Find where the given text appears and provide that cell's center as [X, Y] coordinate. 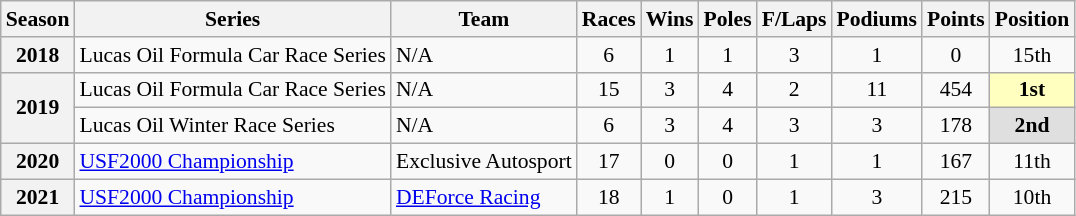
2019 [38, 108]
17 [609, 162]
2nd [1032, 126]
1st [1032, 90]
Podiums [878, 19]
15 [609, 90]
Races [609, 19]
Series [232, 19]
F/Laps [794, 19]
Poles [728, 19]
2 [794, 90]
Season [38, 19]
2018 [38, 55]
Wins [670, 19]
215 [956, 197]
11 [878, 90]
Lucas Oil Winter Race Series [232, 126]
Position [1032, 19]
2021 [38, 197]
454 [956, 90]
11th [1032, 162]
DEForce Racing [484, 197]
10th [1032, 197]
167 [956, 162]
18 [609, 197]
Points [956, 19]
2020 [38, 162]
Exclusive Autosport [484, 162]
Team [484, 19]
178 [956, 126]
15th [1032, 55]
